Detect which cell encompasses the target text, then output its (X, Y) center coordinate. 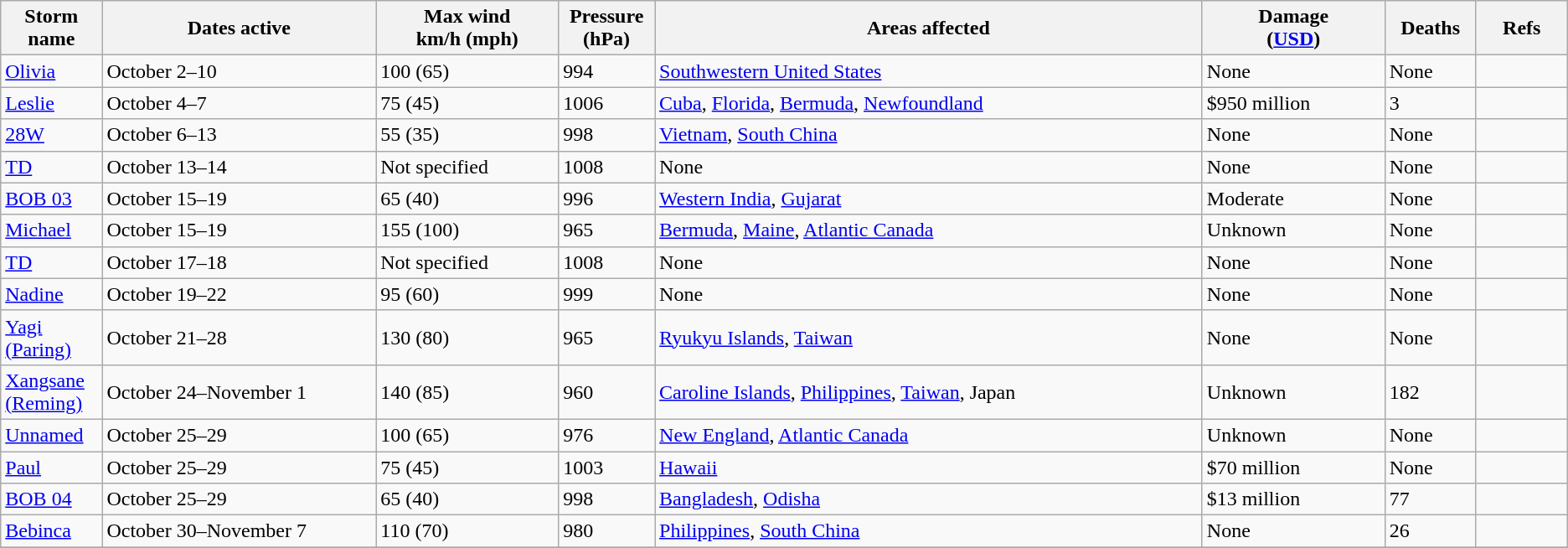
Storm name (52, 28)
110 (70) (467, 531)
Bermuda, Maine, Atlantic Canada (929, 230)
Areas affected (929, 28)
Pressure(hPa) (606, 28)
Damage(USD) (1293, 28)
Ryukyu Islands, Taiwan (929, 337)
Western India, Gujarat (929, 199)
976 (606, 435)
New England, Atlantic Canada (929, 435)
1006 (606, 103)
October 4–7 (240, 103)
October 13–14 (240, 167)
994 (606, 71)
Max windkm/h (mph) (467, 28)
95 (60) (467, 294)
Michael (52, 230)
980 (606, 531)
996 (606, 199)
Refs (1521, 28)
Hawaii (929, 467)
Philippines, South China (929, 531)
3 (1431, 103)
Nadine (52, 294)
October 6–13 (240, 135)
77 (1431, 499)
1003 (606, 467)
140 (85) (467, 392)
Bebinca (52, 531)
Moderate (1293, 199)
Cuba, Florida, Bermuda, Newfoundland (929, 103)
55 (35) (467, 135)
October 30–November 7 (240, 531)
October 17–18 (240, 262)
$950 million (1293, 103)
Olivia (52, 71)
October 19–22 (240, 294)
October 21–28 (240, 337)
Xangsane (Reming) (52, 392)
Leslie (52, 103)
Deaths (1431, 28)
Dates active (240, 28)
Unnamed (52, 435)
Vietnam, South China (929, 135)
130 (80) (467, 337)
$70 million (1293, 467)
182 (1431, 392)
960 (606, 392)
155 (100) (467, 230)
October 2–10 (240, 71)
Paul (52, 467)
BOB 04 (52, 499)
BOB 03 (52, 199)
28W (52, 135)
$13 million (1293, 499)
Caroline Islands, Philippines, Taiwan, Japan (929, 392)
999 (606, 294)
26 (1431, 531)
Bangladesh, Odisha (929, 499)
Southwestern United States (929, 71)
October 24–November 1 (240, 392)
Yagi (Paring) (52, 337)
